From the cell containing the given text, extract its center point as [X, Y] coordinate. 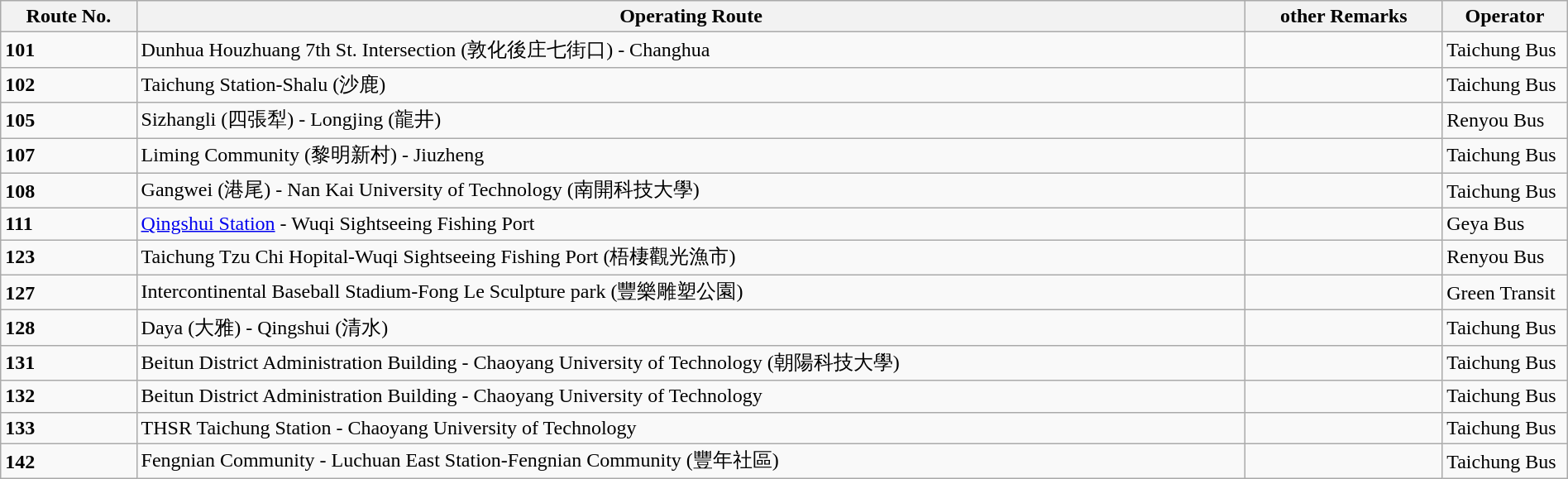
Intercontinental Baseball Stadium-Fong Le Sculpture park (豐樂雕塑公園) [691, 293]
123 [69, 258]
107 [69, 156]
Geya Bus [1505, 224]
131 [69, 362]
142 [69, 462]
105 [69, 121]
Dunhua Houzhuang 7th St. Intersection (敦化後庄七街口) - Changhua [691, 50]
101 [69, 50]
Fengnian Community - Luchuan East Station-Fengnian Community (豐年社區) [691, 462]
Beitun District Administration Building - Chaoyang University of Technology [691, 396]
Liming Community (黎明新村) - Jiuzheng [691, 156]
other Remarks [1344, 17]
Taichung Tzu Chi Hopital-Wuqi Sightseeing Fishing Port (梧棲觀光漁市) [691, 258]
Beitun District Administration Building - Chaoyang University of Technology (朝陽科技大學) [691, 362]
133 [69, 428]
THSR Taichung Station - Chaoyang University of Technology [691, 428]
Gangwei (港尾) - Nan Kai University of Technology (南開科技大學) [691, 190]
128 [69, 328]
Qingshui Station - Wuqi Sightseeing Fishing Port [691, 224]
102 [69, 84]
111 [69, 224]
Green Transit [1505, 293]
Taichung Station-Shalu (沙鹿) [691, 84]
132 [69, 396]
Route No. [69, 17]
Sizhangli (四張犁) - Longjing (龍井) [691, 121]
108 [69, 190]
127 [69, 293]
Operating Route [691, 17]
Daya (大雅) - Qingshui (清水) [691, 328]
Operator [1505, 17]
